Find where the given text appears and provide that cell's center as (x, y) coordinate. 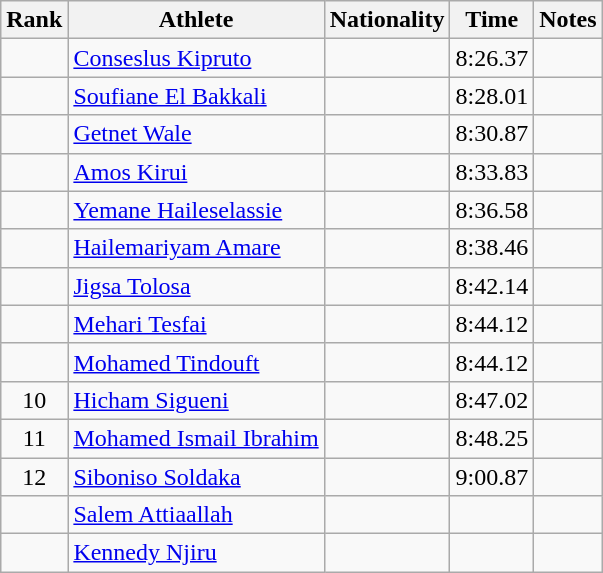
Mehari Tesfai (196, 324)
Hailemariyam Amare (196, 248)
10 (34, 400)
8:42.14 (492, 286)
Jigsa Tolosa (196, 286)
Yemane Haileselassie (196, 210)
8:38.46 (492, 248)
Amos Kirui (196, 172)
Conseslus Kipruto (196, 58)
8:33.83 (492, 172)
8:26.37 (492, 58)
Soufiane El Bakkali (196, 96)
8:48.25 (492, 438)
Kennedy Njiru (196, 553)
Athlete (196, 20)
Getnet Wale (196, 134)
8:30.87 (492, 134)
8:28.01 (492, 96)
Notes (568, 20)
9:00.87 (492, 477)
8:36.58 (492, 210)
Nationality (387, 20)
Hicham Sigueni (196, 400)
Time (492, 20)
11 (34, 438)
Salem Attiaallah (196, 515)
Siboniso Soldaka (196, 477)
Mohamed Tindouft (196, 362)
8:47.02 (492, 400)
12 (34, 477)
Rank (34, 20)
Mohamed Ismail Ibrahim (196, 438)
